For the text-containing cell, return its midpoint in (x, y) coordinate format. 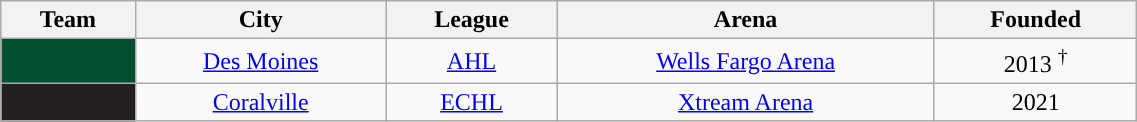
Wells Fargo Arena (746, 62)
Coralville (260, 102)
Arena (746, 20)
Founded (1035, 20)
Team (68, 20)
Des Moines (260, 62)
2021 (1035, 102)
Xtream Arena (746, 102)
City (260, 20)
2013 † (1035, 62)
AHL (471, 62)
League (471, 20)
ECHL (471, 102)
